For the text-containing cell, return its midpoint in [x, y] coordinate format. 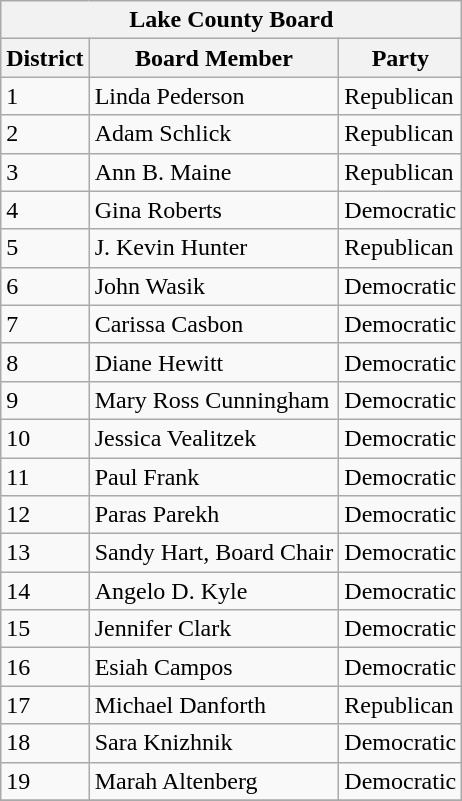
Jennifer Clark [214, 629]
Carissa Casbon [214, 324]
3 [45, 172]
District [45, 58]
8 [45, 362]
7 [45, 324]
Esiah Campos [214, 667]
11 [45, 477]
Marah Altenberg [214, 781]
Party [400, 58]
John Wasik [214, 286]
J. Kevin Hunter [214, 248]
Sara Knizhnik [214, 743]
Mary Ross Cunningham [214, 400]
18 [45, 743]
14 [45, 591]
Lake County Board [232, 20]
Paras Parekh [214, 515]
16 [45, 667]
Adam Schlick [214, 134]
Sandy Hart, Board Chair [214, 553]
Michael Danforth [214, 705]
9 [45, 400]
Angelo D. Kyle [214, 591]
13 [45, 553]
Jessica Vealitzek [214, 438]
Linda Pederson [214, 96]
Ann B. Maine [214, 172]
Board Member [214, 58]
17 [45, 705]
6 [45, 286]
1 [45, 96]
12 [45, 515]
5 [45, 248]
2 [45, 134]
4 [45, 210]
19 [45, 781]
Gina Roberts [214, 210]
15 [45, 629]
Paul Frank [214, 477]
10 [45, 438]
Diane Hewitt [214, 362]
